Identify which cell holds the provided text, then report its [X, Y] central coordinate. 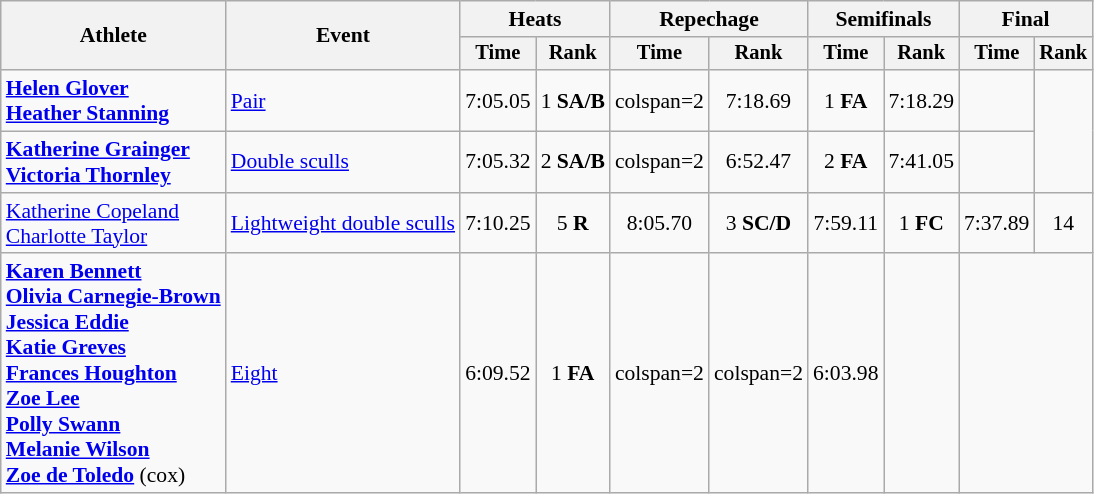
Athlete [114, 36]
Katherine GraingerVictoria Thornley [114, 162]
14 [1063, 224]
6:03.98 [846, 374]
8:05.70 [660, 224]
2 FA [846, 162]
7:59.11 [846, 224]
Heats [535, 19]
7:05.32 [498, 162]
Pair [343, 100]
6:52.47 [758, 162]
Double sculls [343, 162]
7:18.29 [922, 100]
Helen GloverHeather Stanning [114, 100]
Katherine CopelandCharlotte Taylor [114, 224]
1 SA/B [573, 100]
3 SC/D [758, 224]
7:37.89 [996, 224]
Final [1026, 19]
2 SA/B [573, 162]
7:18.69 [758, 100]
Semifinals [884, 19]
7:05.05 [498, 100]
7:10.25 [498, 224]
Eight [343, 374]
Repechage [709, 19]
Karen BennettOlivia Carnegie-BrownJessica EddieKatie GrevesFrances HoughtonZoe LeePolly SwannMelanie WilsonZoe de Toledo (cox) [114, 374]
Event [343, 36]
5 R [573, 224]
Lightweight double sculls [343, 224]
7:41.05 [922, 162]
1 FC [922, 224]
6:09.52 [498, 374]
